Pinpoint the cell where the given text exists, returning its (X, Y) midpoint coordinate. 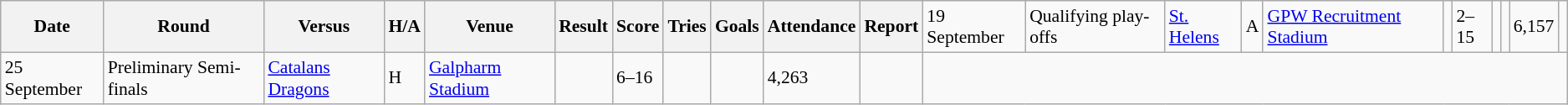
St. Helens (1203, 27)
6–16 (637, 77)
Score (637, 27)
Tries (687, 27)
6,157 (1534, 27)
H/A (405, 27)
Venue (490, 27)
19 September (973, 27)
Preliminary Semi-finals (184, 77)
Galpharm Stadium (490, 77)
Attendance (812, 27)
A (1253, 27)
Versus (324, 27)
Result (584, 27)
Report (891, 27)
4,263 (812, 77)
2–15 (1472, 27)
Round (184, 27)
Date (52, 27)
H (405, 77)
Qualifying play-offs (1096, 27)
GPW Recruitment Stadium (1353, 27)
Goals (738, 27)
Catalans Dragons (324, 77)
25 September (52, 77)
